Identify which cell holds the provided text, then report its (x, y) central coordinate. 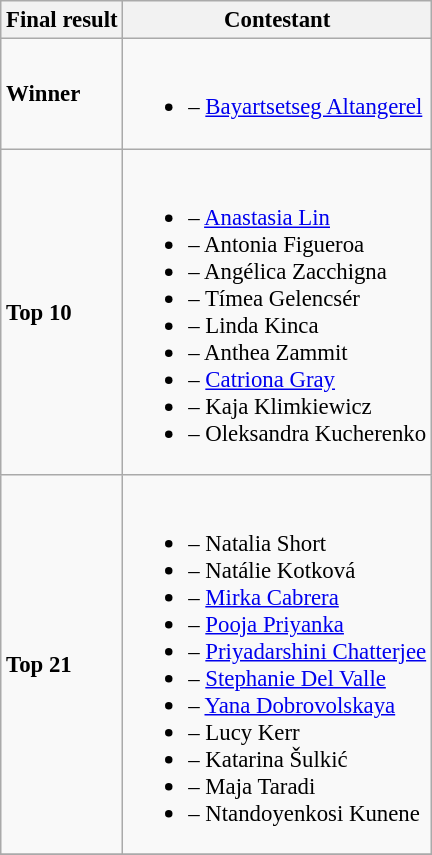
– Bayartsetseg Altangerel (277, 94)
Contestant (277, 20)
Winner (62, 94)
Top 21 (62, 665)
Top 10 (62, 312)
Final result (62, 20)
